Locate the cell with the specified text and output its [X, Y] center coordinate. 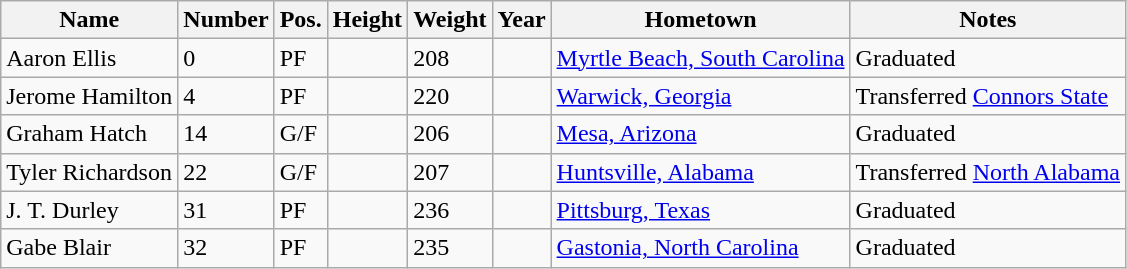
31 [226, 210]
J. T. Durley [90, 210]
Gabe Blair [90, 248]
Tyler Richardson [90, 172]
32 [226, 248]
206 [450, 134]
Weight [450, 20]
Mesa, Arizona [700, 134]
Pos. [300, 20]
Height [367, 20]
22 [226, 172]
236 [450, 210]
Name [90, 20]
Transferred North Alabama [988, 172]
Huntsville, Alabama [700, 172]
Warwick, Georgia [700, 96]
208 [450, 58]
Year [522, 20]
14 [226, 134]
Pittsburg, Texas [700, 210]
Number [226, 20]
Jerome Hamilton [90, 96]
Gastonia, North Carolina [700, 248]
0 [226, 58]
220 [450, 96]
4 [226, 96]
235 [450, 248]
Myrtle Beach, South Carolina [700, 58]
Graham Hatch [90, 134]
Notes [988, 20]
Hometown [700, 20]
Aaron Ellis [90, 58]
207 [450, 172]
Transferred Connors State [988, 96]
